Extract the [X, Y] coordinate from the center of the cell holding the provided text.  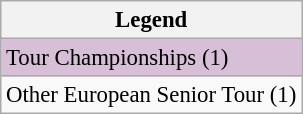
Tour Championships (1) [152, 58]
Other European Senior Tour (1) [152, 95]
Legend [152, 20]
